Capture the cell that displays the provided text and extract its [X, Y] central coordinate. 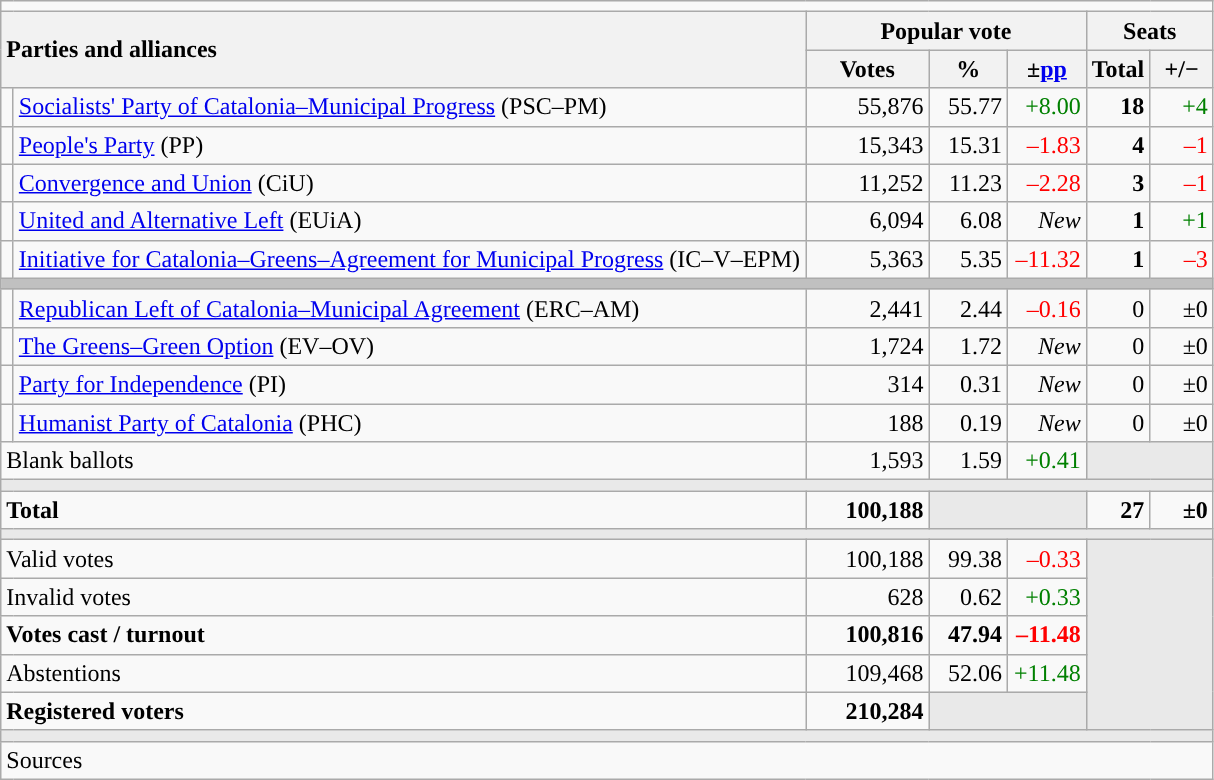
–3 [1182, 259]
–0.33 [1048, 559]
628 [868, 597]
Valid votes [404, 559]
15,343 [868, 145]
People's Party (PP) [409, 145]
3 [1118, 183]
2.44 [968, 308]
–2.28 [1048, 183]
314 [868, 384]
United and Alternative Left (EUiA) [409, 221]
0.19 [968, 423]
100,816 [868, 635]
+4 [1182, 107]
0.31 [968, 384]
11,252 [868, 183]
15.31 [968, 145]
Humanist Party of Catalonia (PHC) [409, 423]
–11.32 [1048, 259]
1.72 [968, 346]
Sources [608, 760]
6.08 [968, 221]
+0.33 [1048, 597]
99.38 [968, 559]
52.06 [968, 673]
109,468 [868, 673]
0.62 [968, 597]
1.59 [968, 461]
Votes [868, 69]
% [968, 69]
11.23 [968, 183]
The Greens–Green Option (EV–OV) [409, 346]
18 [1118, 107]
Party for Independence (PI) [409, 384]
±pp [1048, 69]
–0.16 [1048, 308]
+/− [1182, 69]
Abstentions [404, 673]
5,363 [868, 259]
Invalid votes [404, 597]
Seats [1150, 31]
188 [868, 423]
55.77 [968, 107]
–1.83 [1048, 145]
Votes cast / turnout [404, 635]
+1 [1182, 221]
4 [1118, 145]
Initiative for Catalonia–Greens–Agreement for Municipal Progress (IC–V–EPM) [409, 259]
+11.48 [1048, 673]
1,724 [868, 346]
Republican Left of Catalonia–Municipal Agreement (ERC–AM) [409, 308]
47.94 [968, 635]
55,876 [868, 107]
+0.41 [1048, 461]
+8.00 [1048, 107]
Socialists' Party of Catalonia–Municipal Progress (PSC–PM) [409, 107]
1,593 [868, 461]
27 [1118, 510]
2,441 [868, 308]
Blank ballots [404, 461]
Registered voters [404, 711]
210,284 [868, 711]
Popular vote [946, 31]
Convergence and Union (CiU) [409, 183]
6,094 [868, 221]
5.35 [968, 259]
–11.48 [1048, 635]
Parties and alliances [404, 50]
